Provide the [X, Y] coordinate of the cell's center where the given text is located.  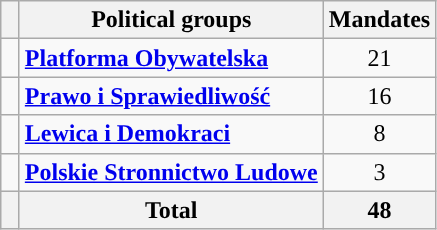
48 [379, 210]
3 [379, 172]
Polskie Stronnictwo Ludowe [171, 172]
16 [379, 96]
Lewica i Demokraci [171, 134]
8 [379, 134]
Political groups [171, 20]
Total [171, 210]
Mandates [379, 20]
21 [379, 58]
Prawo i Sprawiedliwość [171, 96]
Platforma Obywatelska [171, 58]
